Extract the (X, Y) coordinate from the center of the cell holding the provided text.  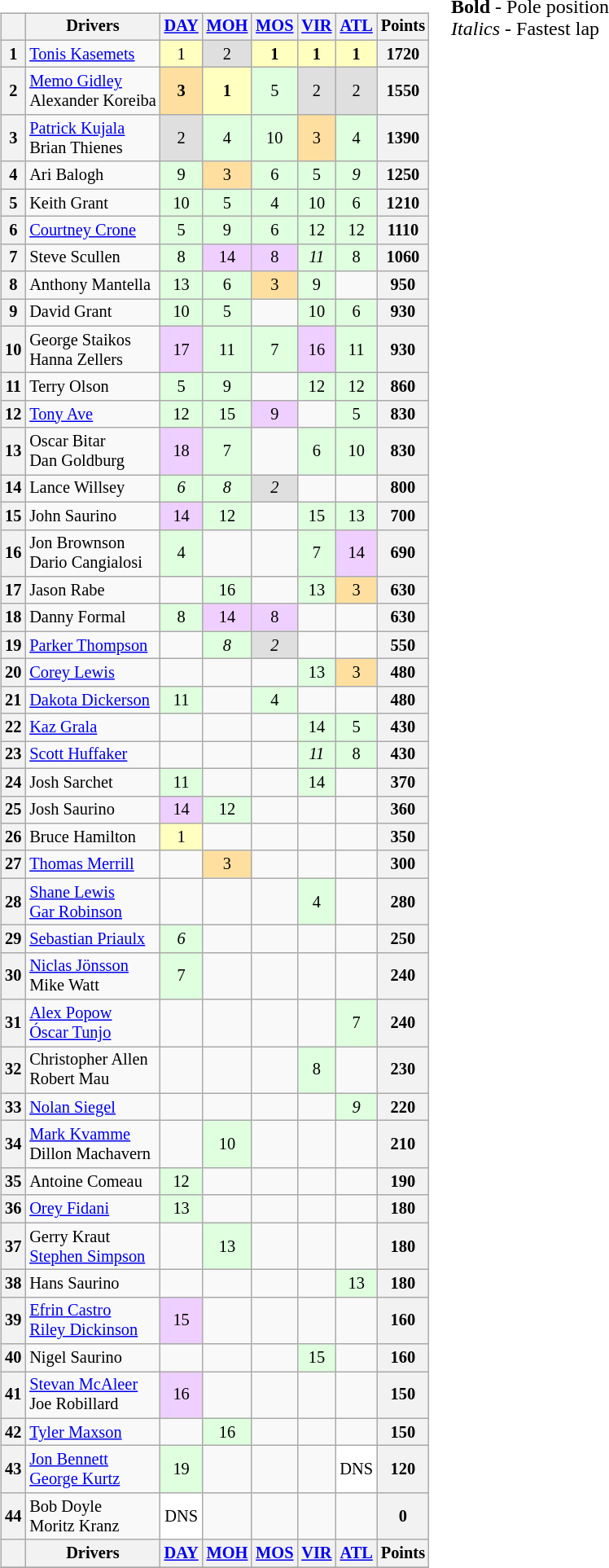
Scott Huffaker (93, 755)
Niclas Jönsson Mike Watt (93, 976)
Corey Lewis (93, 673)
800 (403, 489)
39 (13, 1320)
Dakota Dickerson (93, 700)
Memo Gidley Alexander Koreiba (93, 91)
Thomas Merrill (93, 864)
42 (13, 1432)
120 (403, 1469)
Nigel Saurino (93, 1358)
370 (403, 782)
23 (13, 755)
32 (13, 1070)
Keith Grant (93, 203)
1390 (403, 138)
210 (403, 1144)
29 (13, 939)
1250 (403, 175)
Parker Thompson (93, 645)
700 (403, 516)
Sebastian Priaulx (93, 939)
41 (13, 1395)
1210 (403, 203)
250 (403, 939)
44 (13, 1517)
Terry Olson (93, 387)
Nolan Siegel (93, 1107)
26 (13, 837)
Jon Brownson Dario Cangialosi (93, 553)
Courtney Crone (93, 231)
Kaz Grala (93, 727)
860 (403, 387)
950 (403, 285)
38 (13, 1284)
230 (403, 1070)
220 (403, 1107)
Mark Kvamme Dillon Machavern (93, 1144)
Ari Balogh (93, 175)
Christopher Allen Robert Mau (93, 1070)
1550 (403, 91)
28 (13, 902)
David Grant (93, 313)
Gerry Kraut Stephen Simpson (93, 1246)
1720 (403, 54)
0 (403, 1517)
George Staikos Hanna Zellers (93, 349)
280 (403, 902)
Steve Scullen (93, 257)
30 (13, 976)
Tonis Kasemets (93, 54)
Tony Ave (93, 415)
Efrin Castro Riley Dickinson (93, 1320)
35 (13, 1182)
Antoine Comeau (93, 1182)
33 (13, 1107)
John Saurino (93, 516)
22 (13, 727)
21 (13, 700)
40 (13, 1358)
350 (403, 837)
Danny Formal (93, 617)
25 (13, 810)
Bruce Hamilton (93, 837)
1060 (403, 257)
Orey Fidani (93, 1209)
24 (13, 782)
Alex Popow Óscar Tunjo (93, 1023)
43 (13, 1469)
Jon Bennett George Kurtz (93, 1469)
190 (403, 1182)
20 (13, 673)
1110 (403, 231)
360 (403, 810)
Jason Rabe (93, 591)
34 (13, 1144)
Stevan McAleer Joe Robillard (93, 1395)
Josh Sarchet (93, 782)
Patrick Kujala Brian Thienes (93, 138)
27 (13, 864)
Bob Doyle Moritz Kranz (93, 1517)
36 (13, 1209)
Anthony Mantella (93, 285)
Oscar Bitar Dan Goldburg (93, 451)
300 (403, 864)
Josh Saurino (93, 810)
37 (13, 1246)
Shane Lewis Gar Robinson (93, 902)
550 (403, 645)
Hans Saurino (93, 1284)
690 (403, 553)
31 (13, 1023)
Tyler Maxson (93, 1432)
Lance Willsey (93, 489)
